Provide the (X, Y) coordinate of the cell's center where the given text is located.  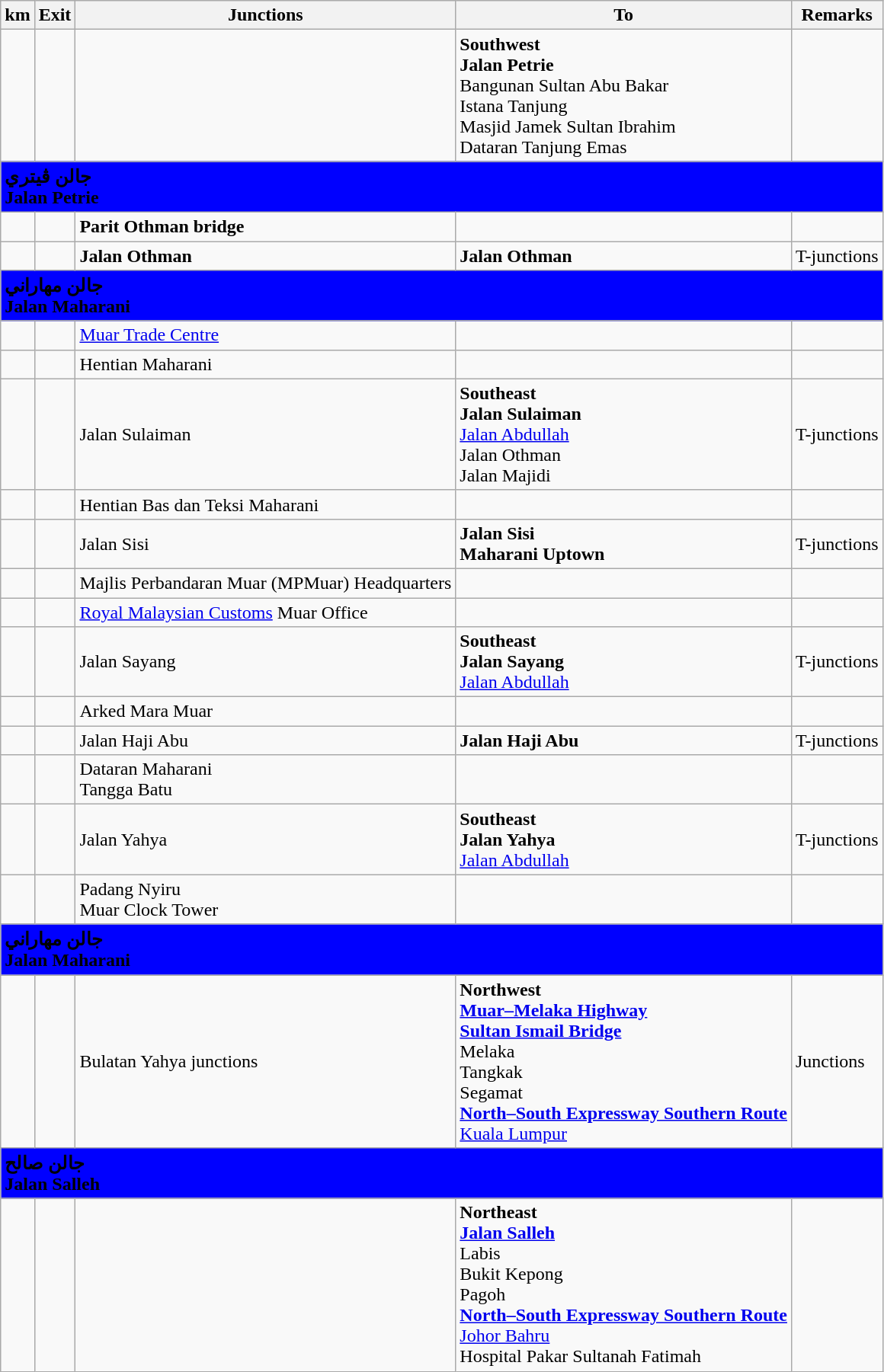
Jalan SisiMaharani Uptown (623, 544)
Arked Mara Muar (265, 712)
Majlis Perbandaran Muar (MPMuar) Headquarters (265, 583)
Remarks (837, 15)
Jalan Yahya (265, 840)
Jalan Sisi (265, 544)
جالن ڤيتريJalan Petrie (442, 187)
SoutheastJalan SulaimanJalan AbdullahJalan OthmanJalan Majidi (623, 434)
Northeast Jalan Salleh Labis Bukit Kepong Pagoh North–South Expressway Southern RouteJohor BahruHospital Pakar Sultanah Fatimah (623, 1284)
km (18, 15)
Jalan Sulaiman (265, 434)
Muar Trade Centre (265, 335)
Dataran MaharaniTangga Batu (265, 780)
Bulatan Yahya junctions (265, 1062)
جالن صالحJalan Salleh (442, 1173)
Jalan Sayang (265, 662)
Northwest Muar–Melaka HighwaySultan Ismail Bridge Melaka Tangkak Segamat North–South Expressway Southern RouteKuala Lumpur (623, 1062)
Parit Othman bridge (265, 226)
Hentian Maharani (265, 364)
Exit (55, 15)
Padang NyiruMuar Clock Tower (265, 899)
Hentian Bas dan Teksi Maharani (265, 504)
SoutheastJalan YahyaJalan Abdullah (623, 840)
SouthwestJalan PetrieBangunan Sultan Abu BakarIstana TanjungMasjid Jamek Sultan IbrahimDataran Tanjung Emas (623, 96)
To (623, 15)
SoutheastJalan SayangJalan Abdullah (623, 662)
Royal Malaysian Customs Muar Office (265, 612)
